Output the (x, y) coordinate of the center of the cell containing the given text.  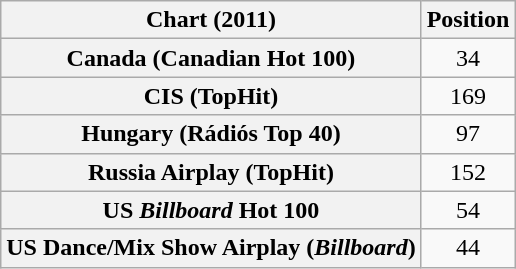
Hungary (Rádiós Top 40) (211, 134)
Chart (2011) (211, 20)
CIS (TopHit) (211, 96)
152 (468, 172)
Russia Airplay (TopHit) (211, 172)
44 (468, 248)
Position (468, 20)
Canada (Canadian Hot 100) (211, 58)
US Billboard Hot 100 (211, 210)
US Dance/Mix Show Airplay (Billboard) (211, 248)
54 (468, 210)
97 (468, 134)
169 (468, 96)
34 (468, 58)
